Locate the cell with the specified text and output its [x, y] center coordinate. 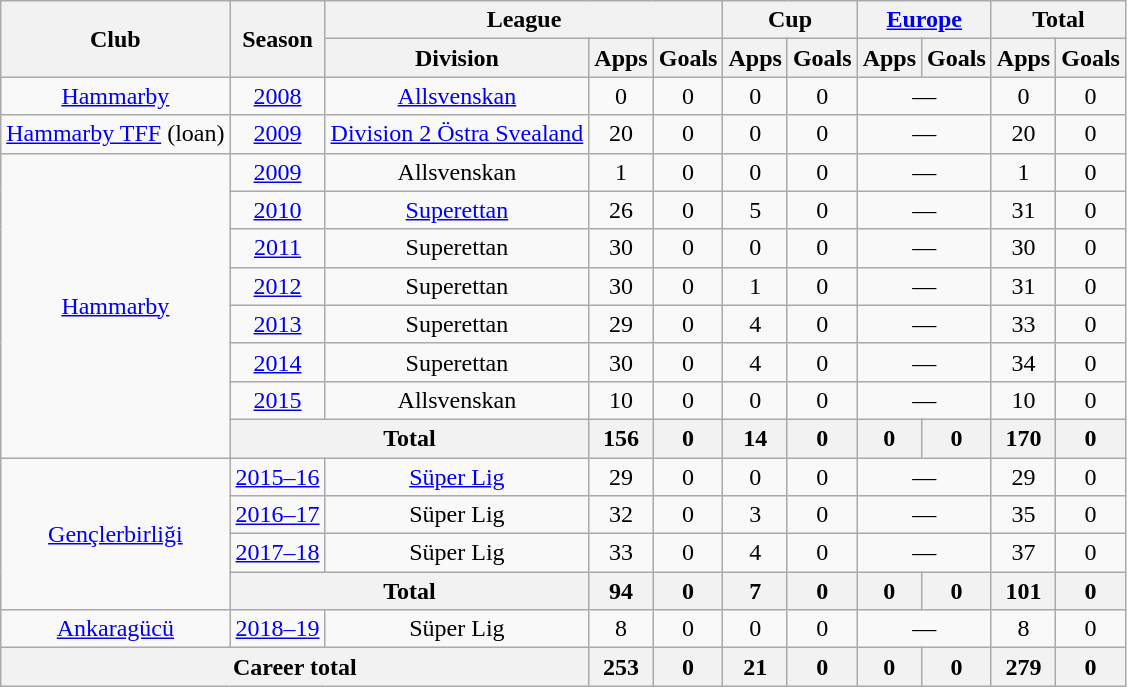
35 [1023, 515]
2011 [278, 248]
5 [755, 210]
Season [278, 39]
Club [116, 39]
2015–16 [278, 477]
2010 [278, 210]
Division 2 Östra Svealand [457, 134]
94 [621, 591]
Cup [790, 20]
2013 [278, 324]
7 [755, 591]
2018–19 [278, 629]
14 [755, 438]
253 [621, 667]
2008 [278, 96]
Division [457, 58]
2014 [278, 362]
2015 [278, 400]
170 [1023, 438]
32 [621, 515]
Career total [295, 667]
34 [1023, 362]
101 [1023, 591]
Gençlerbirliği [116, 534]
Hammarby TFF (loan) [116, 134]
279 [1023, 667]
156 [621, 438]
37 [1023, 553]
2017–18 [278, 553]
26 [621, 210]
21 [755, 667]
Ankaragücü [116, 629]
3 [755, 515]
Europe [924, 20]
2016–17 [278, 515]
2012 [278, 286]
League [524, 20]
